Return (X, Y) of the center of cell containing provided text 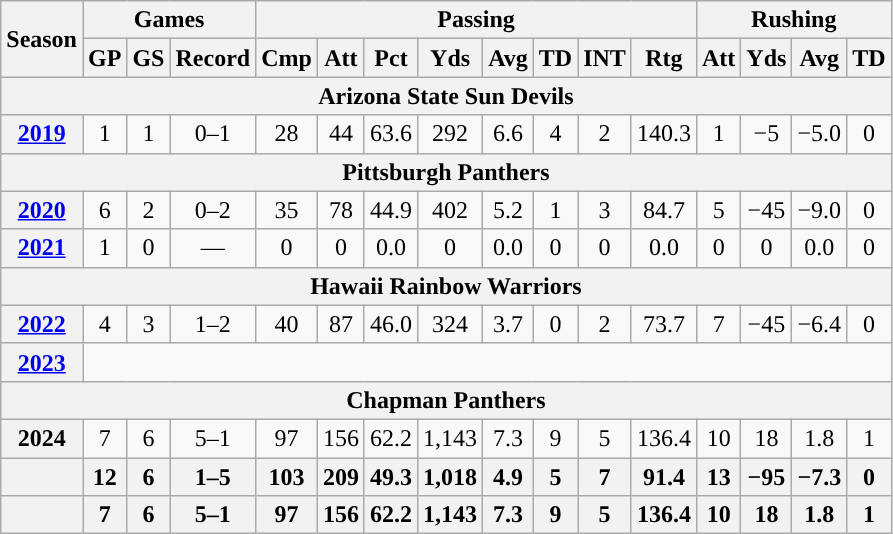
91.4 (664, 477)
3.7 (508, 324)
2024 (42, 438)
Rushing (794, 20)
Passing (476, 20)
2022 (42, 324)
−6.4 (820, 324)
87 (340, 324)
Hawaii Rainbow Warriors (446, 286)
40 (287, 324)
Record (213, 58)
Arizona State Sun Devils (446, 96)
209 (340, 477)
44 (340, 134)
103 (287, 477)
1–5 (213, 477)
−95 (766, 477)
2020 (42, 210)
0–1 (213, 134)
Season (42, 39)
73.7 (664, 324)
63.6 (390, 134)
12 (104, 477)
0–2 (213, 210)
Chapman Panthers (446, 400)
1–2 (213, 324)
6.6 (508, 134)
Pittsburgh Panthers (446, 172)
−5 (766, 134)
−7.3 (820, 477)
INT (605, 58)
140.3 (664, 134)
2023 (42, 362)
Rtg (664, 58)
1,018 (450, 477)
2021 (42, 248)
— (213, 248)
49.3 (390, 477)
46.0 (390, 324)
324 (450, 324)
GP (104, 58)
−9.0 (820, 210)
5.2 (508, 210)
78 (340, 210)
28 (287, 134)
−5.0 (820, 134)
84.7 (664, 210)
13 (718, 477)
402 (450, 210)
GS (148, 58)
4.9 (508, 477)
2019 (42, 134)
Cmp (287, 58)
44.9 (390, 210)
Games (168, 20)
292 (450, 134)
Pct (390, 58)
35 (287, 210)
